Capture the cell that displays the provided text and extract its [x, y] central coordinate. 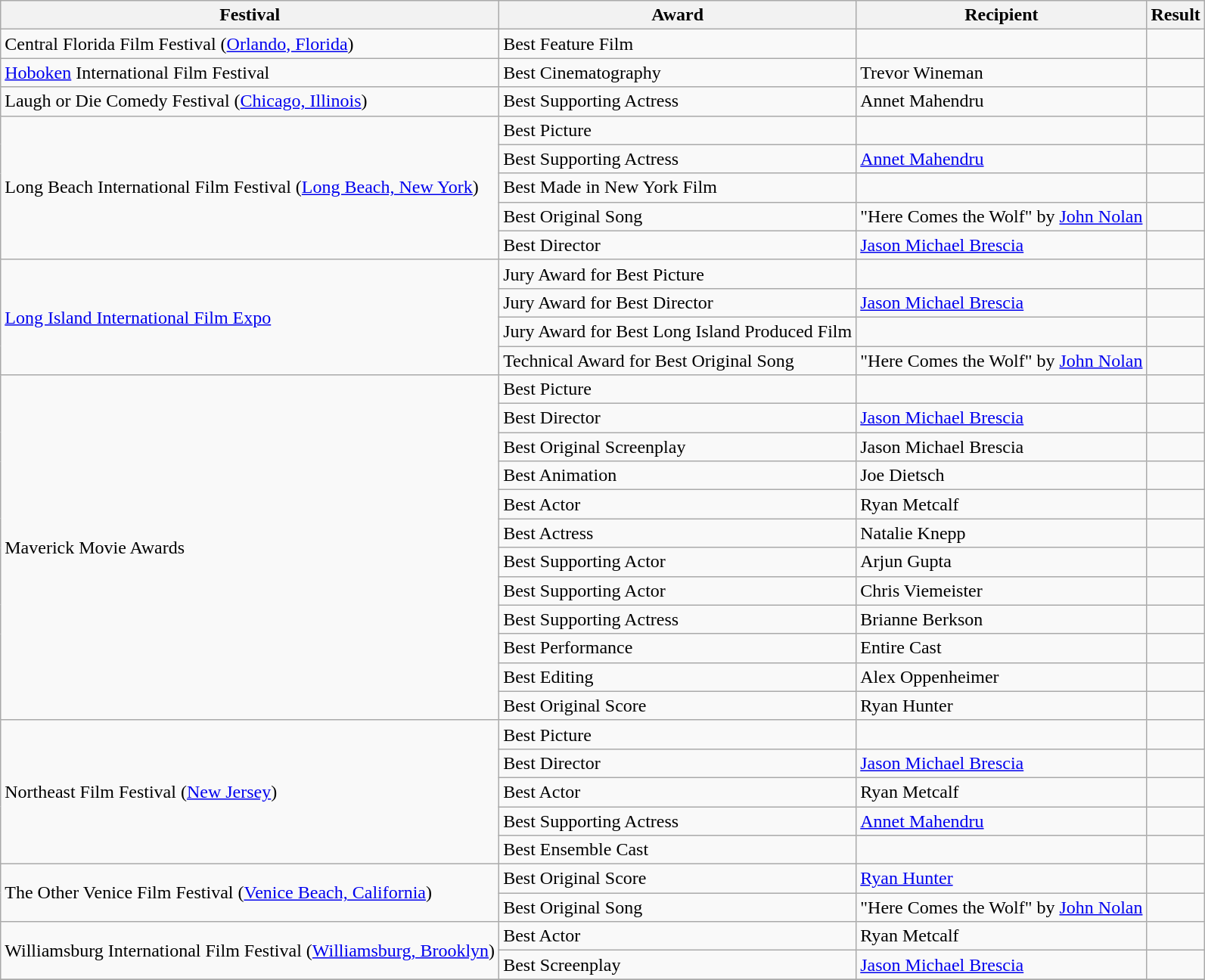
Best Animation [678, 476]
Joe Dietsch [1002, 476]
Result [1175, 15]
Best Made in New York Film [678, 188]
Maverick Movie Awards [250, 547]
Best Actress [678, 533]
Northeast Film Festival (New Jersey) [250, 792]
Laugh or Die Comedy Festival (Chicago, Illinois) [250, 101]
Best Ensemble Cast [678, 850]
Best Cinematography [678, 73]
Arjun Gupta [1002, 562]
The Other Venice Film Festival (Venice Beach, California) [250, 893]
Hoboken International Film Festival [250, 73]
Award [678, 15]
Trevor Wineman [1002, 73]
Jury Award for Best Director [678, 302]
Long Beach International Film Festival (Long Beach, New York) [250, 188]
Best Performance [678, 648]
Best Screenplay [678, 965]
Jury Award for Best Picture [678, 274]
Recipient [1002, 15]
Chris Viemeister [1002, 591]
Festival [250, 15]
Long Island International Film Expo [250, 317]
Best Editing [678, 677]
Entire Cast [1002, 648]
Jury Award for Best Long Island Produced Film [678, 331]
Natalie Knepp [1002, 533]
Best Feature Film [678, 44]
Brianne Berkson [1002, 619]
Williamsburg International Film Festival (Williamsburg, Brooklyn) [250, 951]
Best Original Screenplay [678, 447]
Alex Oppenheimer [1002, 677]
Technical Award for Best Original Song [678, 361]
Central Florida Film Festival (Orlando, Florida) [250, 44]
